Identify which cell holds the provided text, then report its [x, y] central coordinate. 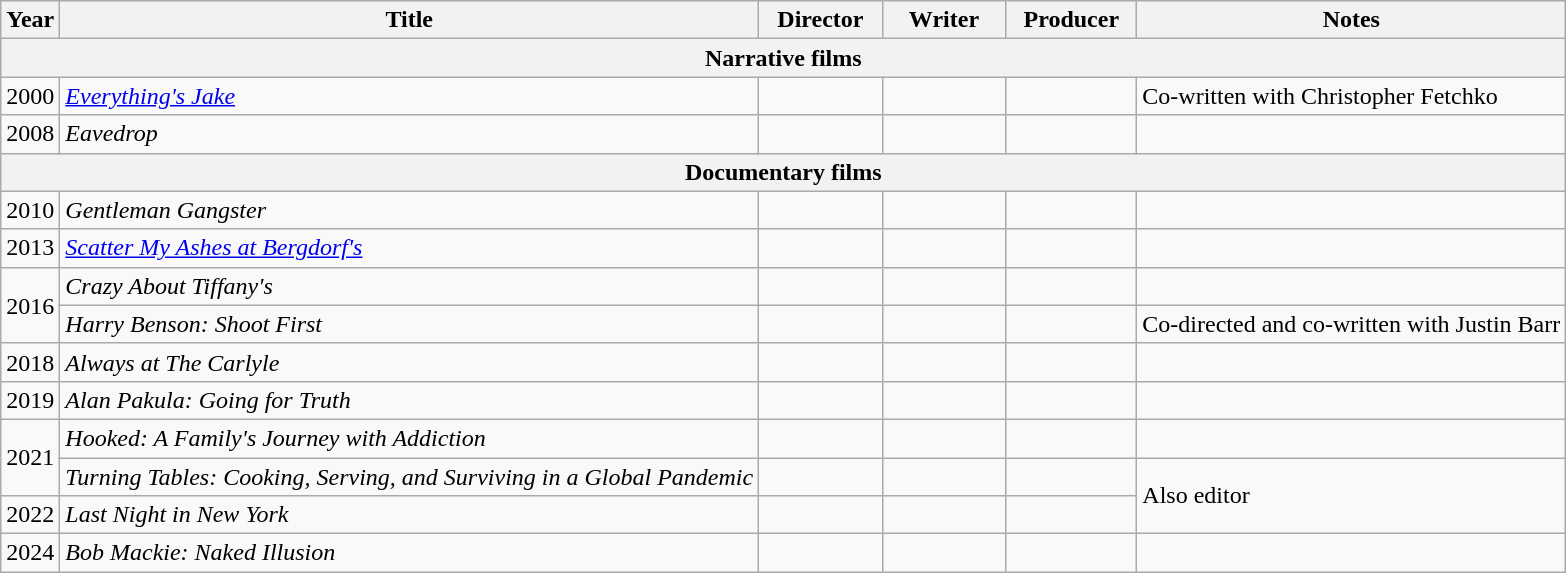
Narrative films [784, 58]
Producer [1072, 20]
2018 [30, 362]
2008 [30, 134]
2022 [30, 515]
Hooked: A Family's Journey with Addiction [410, 438]
Director [821, 20]
Gentleman Gangster [410, 210]
Turning Tables: Cooking, Serving, and Surviving in a Global Pandemic [410, 477]
Eavedrop [410, 134]
Year [30, 20]
2010 [30, 210]
Last Night in New York [410, 515]
2016 [30, 305]
2013 [30, 248]
Alan Pakula: Going for Truth [410, 400]
Documentary films [784, 172]
Writer [944, 20]
Co-written with Christopher Fetchko [1352, 96]
Notes [1352, 20]
Co-directed and co-written with Justin Barr [1352, 324]
2000 [30, 96]
Also editor [1352, 496]
2021 [30, 457]
Harry Benson: Shoot First [410, 324]
Bob Mackie: Naked Illusion [410, 553]
Crazy About Tiffany's [410, 286]
Always at The Carlyle [410, 362]
2019 [30, 400]
Title [410, 20]
Scatter My Ashes at Bergdorf's [410, 248]
Everything's Jake [410, 96]
2024 [30, 553]
